Locate the cell with the specified text and output its [x, y] center coordinate. 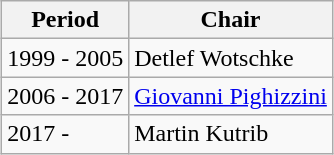
2017 - [66, 134]
Period [66, 20]
Giovanni Pighizzini [231, 96]
Chair [231, 20]
1999 - 2005 [66, 58]
2006 - 2017 [66, 96]
Martin Kutrib [231, 134]
Detlef Wotschke [231, 58]
